Return the [X, Y] coordinate for the center point of the cell that contains the specified text.  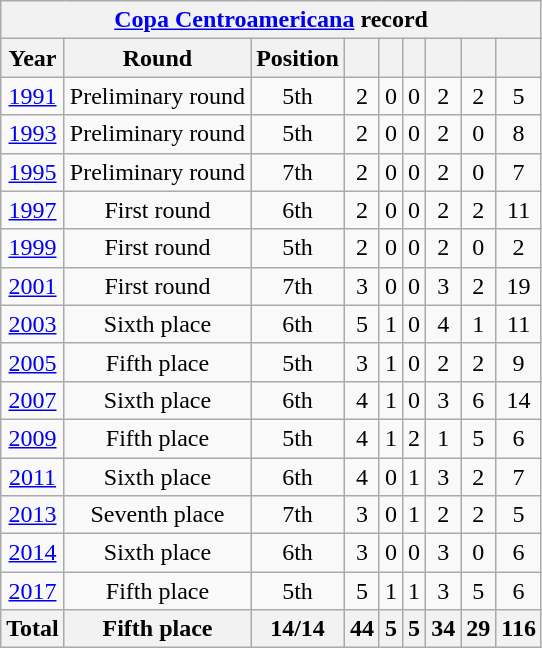
14 [519, 400]
2005 [33, 362]
Seventh place [157, 515]
8 [519, 134]
34 [444, 629]
1997 [33, 210]
2014 [33, 553]
29 [478, 629]
2011 [33, 477]
44 [362, 629]
2009 [33, 438]
1991 [33, 96]
1995 [33, 172]
2007 [33, 400]
1993 [33, 134]
Year [33, 58]
Position [298, 58]
14/14 [298, 629]
116 [519, 629]
2013 [33, 515]
9 [519, 362]
Total [33, 629]
2001 [33, 286]
1999 [33, 248]
2003 [33, 324]
2017 [33, 591]
19 [519, 286]
Round [157, 58]
Copa Centroamericana record [272, 20]
